For the text-containing cell, return its midpoint in (x, y) coordinate format. 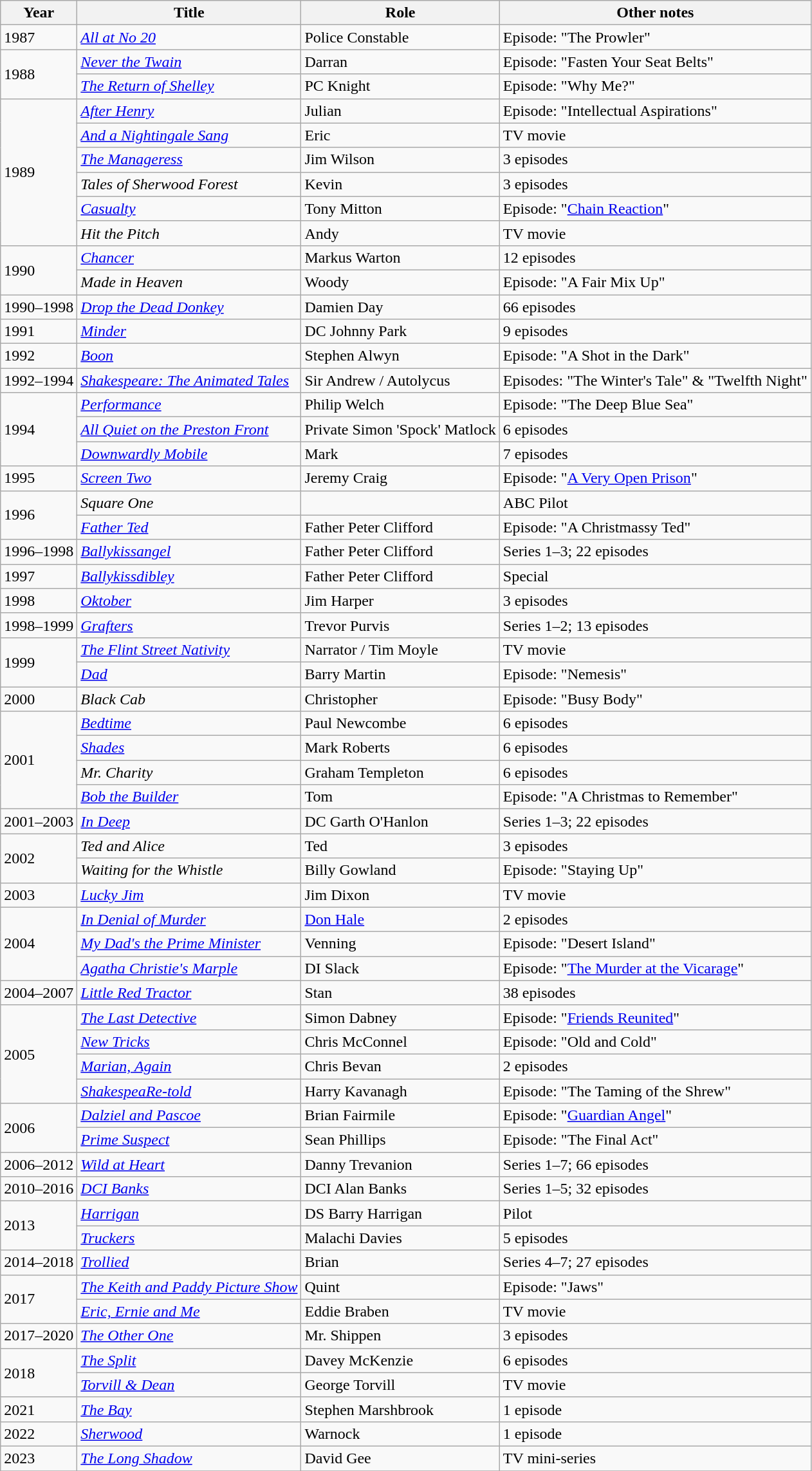
66 episodes (655, 307)
Episode: "A Very Open Prison" (655, 478)
2004–2007 (39, 993)
Drop the Dead Donkey (189, 307)
Tom (400, 797)
Series 1–5; 32 episodes (655, 1189)
Ballykissdibley (189, 576)
Jim Dixon (400, 895)
1994 (39, 429)
2010–2016 (39, 1189)
Kevin (400, 184)
Chris Bevan (400, 1066)
Made in Heaven (189, 282)
Mark Roberts (400, 748)
My Dad's the Prime Minister (189, 944)
Graham Templeton (400, 773)
2018 (39, 1373)
Prime Suspect (189, 1140)
Trollied (189, 1262)
2006 (39, 1128)
Andy (400, 233)
Series 1–2; 13 episodes (655, 625)
DC Johnny Park (400, 332)
Malachi Davies (400, 1238)
Eddie Braben (400, 1311)
Episode: "Old and Cold" (655, 1042)
Episode: "The Prowler" (655, 37)
David Gee (400, 1458)
Special (655, 576)
Agatha Christie's Marple (189, 968)
Harry Kavanagh (400, 1091)
Father Ted (189, 527)
Shakespeare: The Animated Tales (189, 380)
Private Simon 'Spock' Matlock (400, 429)
Episode: "The Taming of the Shrew" (655, 1091)
Philip Welch (400, 405)
1987 (39, 37)
Christopher (400, 698)
DCI Alan Banks (400, 1189)
Episode: "A Christmassy Ted" (655, 527)
Hit the Pitch (189, 233)
George Torvill (400, 1385)
DC Garth O'Hanlon (400, 821)
ShakespeaRe-told (189, 1091)
Other notes (655, 13)
Bedtime (189, 724)
Oktober (189, 601)
Brian Fairmile (400, 1116)
Never the Twain (189, 62)
Narrator / Tim Moyle (400, 650)
1991 (39, 332)
Simon Dabney (400, 1017)
ABC Pilot (655, 503)
2006–2012 (39, 1165)
Bob the Builder (189, 797)
Pilot (655, 1213)
1997 (39, 576)
Brian (400, 1262)
2022 (39, 1434)
Episode: "Intellectual Aspirations" (655, 111)
And a Nightingale Sang (189, 135)
38 episodes (655, 993)
Episode: "Why Me?" (655, 86)
The Long Shadow (189, 1458)
2000 (39, 698)
The Manageress (189, 160)
1990 (39, 270)
1998 (39, 601)
Lucky Jim (189, 895)
Chancer (189, 258)
Torvill & Dean (189, 1385)
1998–1999 (39, 625)
2013 (39, 1226)
Shades (189, 748)
Mr. Shippen (400, 1336)
Episode: "Guardian Angel" (655, 1116)
1992 (39, 356)
After Henry (189, 111)
TV mini-series (655, 1458)
PC Knight (400, 86)
5 episodes (655, 1238)
Casualty (189, 209)
Harrigan (189, 1213)
Tales of Sherwood Forest (189, 184)
DS Barry Harrigan (400, 1213)
Series 4–7; 27 episodes (655, 1262)
Ted (400, 846)
1989 (39, 172)
Year (39, 13)
1995 (39, 478)
Tony Mitton (400, 209)
2017–2020 (39, 1336)
The Last Detective (189, 1017)
Quint (400, 1287)
Jeremy Craig (400, 478)
New Tricks (189, 1042)
All Quiet on the Preston Front (189, 429)
Title (189, 13)
The Return of Shelley (189, 86)
1999 (39, 662)
In Deep (189, 821)
Mr. Charity (189, 773)
Woody (400, 282)
Episode: "Nemesis" (655, 674)
7 episodes (655, 454)
DCI Banks (189, 1189)
Grafters (189, 625)
The Split (189, 1360)
The Flint Street Nativity (189, 650)
Series 1–7; 66 episodes (655, 1165)
Performance (189, 405)
Sean Phillips (400, 1140)
Darran (400, 62)
Venning (400, 944)
Little Red Tractor (189, 993)
DI Slack (400, 968)
Dalziel and Pascoe (189, 1116)
Episode: "Busy Body" (655, 698)
2001–2003 (39, 821)
Episode: "A Shot in the Dark" (655, 356)
1988 (39, 74)
2021 (39, 1409)
2014–2018 (39, 1262)
Black Cab (189, 698)
1992–1994 (39, 380)
Episodes: "The Winter's Tale" & "Twelfth Night" (655, 380)
Damien Day (400, 307)
Trevor Purvis (400, 625)
Jim Wilson (400, 160)
Ballykissangel (189, 552)
2001 (39, 760)
The Bay (189, 1409)
Wild at Heart (189, 1165)
2004 (39, 944)
Stephen Marshbrook (400, 1409)
Police Constable (400, 37)
The Keith and Paddy Picture Show (189, 1287)
1996 (39, 515)
Episode: "A Fair Mix Up" (655, 282)
1990–1998 (39, 307)
Episode: "The Final Act" (655, 1140)
Jim Harper (400, 601)
Role (400, 13)
Don Hale (400, 919)
Julian (400, 111)
Episode: "The Deep Blue Sea" (655, 405)
Stan (400, 993)
Episode: "Friends Reunited" (655, 1017)
All at No 20 (189, 37)
Eric, Ernie and Me (189, 1311)
Ted and Alice (189, 846)
2002 (39, 858)
2023 (39, 1458)
2017 (39, 1299)
Dad (189, 674)
Episode: "Staying Up" (655, 870)
Markus Warton (400, 258)
9 episodes (655, 332)
2005 (39, 1054)
Screen Two (189, 478)
Waiting for the Whistle (189, 870)
12 episodes (655, 258)
Davey McKenzie (400, 1360)
Eric (400, 135)
Truckers (189, 1238)
Chris McConnel (400, 1042)
2003 (39, 895)
1996–1998 (39, 552)
Episode: "The Murder at the Vicarage" (655, 968)
Square One (189, 503)
The Other One (189, 1336)
Downwardly Mobile (189, 454)
Minder (189, 332)
Sherwood (189, 1434)
Billy Gowland (400, 870)
Marian, Again (189, 1066)
Sir Andrew / Autolycus (400, 380)
Episode: "Jaws" (655, 1287)
Episode: "Fasten Your Seat Belts" (655, 62)
Episode: "Chain Reaction" (655, 209)
Warnock (400, 1434)
In Denial of Murder (189, 919)
Boon (189, 356)
Mark (400, 454)
Barry Martin (400, 674)
Episode: "Desert Island" (655, 944)
Danny Trevanion (400, 1165)
Paul Newcombe (400, 724)
Episode: "A Christmas to Remember" (655, 797)
Stephen Alwyn (400, 356)
